Capture the cell that displays the provided text and extract its (X, Y) central coordinate. 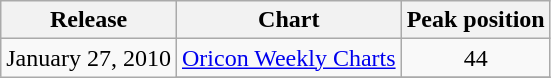
Peak position (476, 20)
44 (476, 58)
Release (89, 20)
January 27, 2010 (89, 58)
Chart (288, 20)
Oricon Weekly Charts (288, 58)
